Determine the (X, Y) coordinate at the center of the cell enclosing the given text.  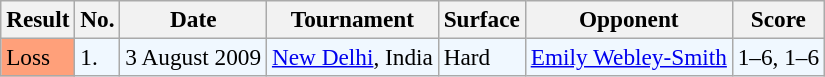
1. (98, 57)
Result (38, 19)
Surface (482, 19)
Hard (482, 57)
Score (778, 19)
Tournament (353, 19)
Opponent (628, 19)
New Delhi, India (353, 57)
Date (194, 19)
No. (98, 19)
Loss (38, 57)
Emily Webley-Smith (628, 57)
3 August 2009 (194, 57)
1–6, 1–6 (778, 57)
